Locate the cell with the specified text and output its (X, Y) center coordinate. 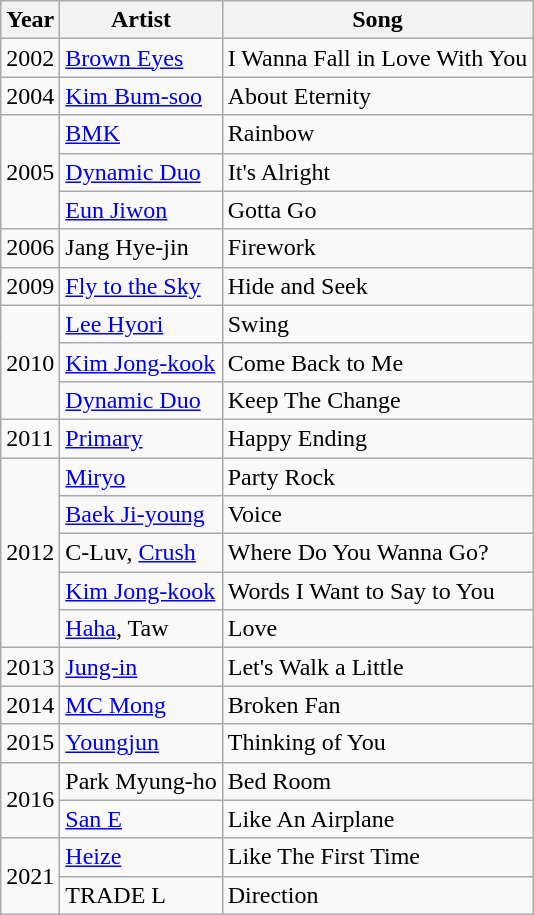
2013 (30, 667)
Love (378, 629)
Primary (141, 438)
2021 (30, 876)
Words I Want to Say to You (378, 591)
Where Do You Wanna Go? (378, 553)
Gotta Go (378, 210)
TRADE L (141, 895)
Let's Walk a Little (378, 667)
Come Back to Me (378, 362)
Thinking of You (378, 743)
Keep The Change (378, 400)
2009 (30, 286)
2006 (30, 248)
C-Luv, Crush (141, 553)
2005 (30, 172)
Miryo (141, 477)
Artist (141, 20)
Baek Ji-young (141, 515)
Eun Jiwon (141, 210)
Direction (378, 895)
MC Mong (141, 705)
Year (30, 20)
Rainbow (378, 134)
Voice (378, 515)
It's Alright (378, 172)
I Wanna Fall in Love With You (378, 58)
2004 (30, 96)
Haha, Taw (141, 629)
2002 (30, 58)
Party Rock (378, 477)
Brown Eyes (141, 58)
2015 (30, 743)
Fly to the Sky (141, 286)
Bed Room (378, 781)
Song (378, 20)
Heize (141, 857)
Like An Airplane (378, 819)
Kim Bum-soo (141, 96)
2016 (30, 800)
Swing (378, 324)
2012 (30, 553)
San E (141, 819)
Broken Fan (378, 705)
Firework (378, 248)
Hide and Seek (378, 286)
BMK (141, 134)
Like The First Time (378, 857)
2011 (30, 438)
Park Myung-ho (141, 781)
2014 (30, 705)
Jung-in (141, 667)
Youngjun (141, 743)
2010 (30, 362)
Happy Ending (378, 438)
Lee Hyori (141, 324)
Jang Hye-jin (141, 248)
About Eternity (378, 96)
